Provide the [x, y] coordinate of the cell's center where the given text is located.  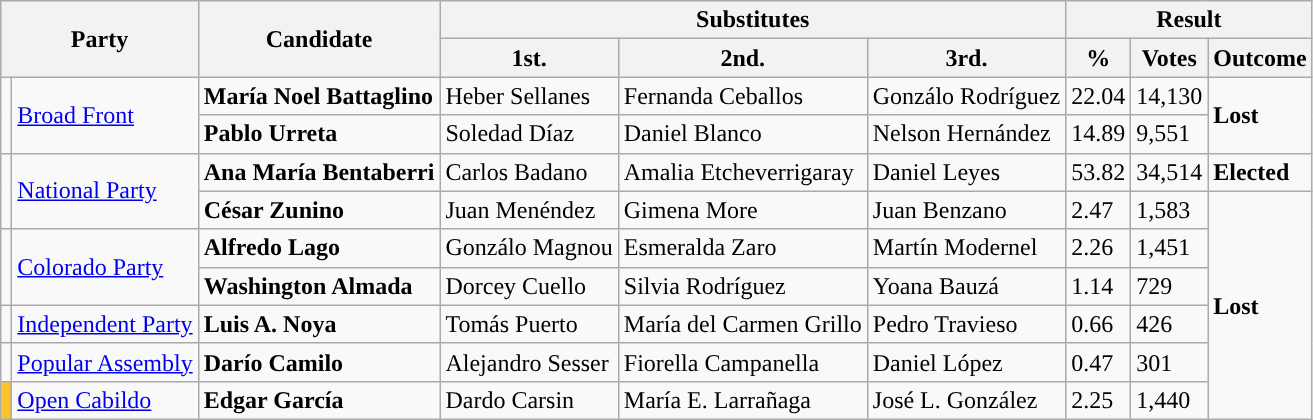
Dorcey Cuello [529, 286]
Gonzálo Rodríguez [966, 96]
Colorado Party [105, 267]
Soledad Díaz [529, 134]
Yoana Bauzá [966, 286]
Nelson Hernández [966, 134]
Ana María Bentaberri [319, 172]
Esmeralda Zaro [742, 248]
César Zunino [319, 210]
Martín Modernel [966, 248]
Amalia Etcheverrigaray [742, 172]
Substitutes [753, 20]
% [1098, 58]
Daniel López [966, 362]
Tomás Puerto [529, 324]
Juan Benzano [966, 210]
Silvia Rodríguez [742, 286]
Votes [1170, 58]
Gimena More [742, 210]
2.47 [1098, 210]
1.14 [1098, 286]
22.04 [1098, 96]
426 [1170, 324]
Washington Almada [319, 286]
Carlos Badano [529, 172]
Pedro Travieso [966, 324]
Luis A. Noya [319, 324]
14.89 [1098, 134]
Dardo Carsin [529, 400]
Pablo Urreta [319, 134]
Daniel Leyes [966, 172]
729 [1170, 286]
0.47 [1098, 362]
María del Carmen Grillo [742, 324]
Alejandro Sesser [529, 362]
Fernanda Ceballos [742, 96]
14,130 [1170, 96]
Darío Camilo [319, 362]
Independent Party [105, 324]
2.26 [1098, 248]
2nd. [742, 58]
Popular Assembly [105, 362]
1,451 [1170, 248]
Juan Menéndez [529, 210]
1st. [529, 58]
9,551 [1170, 134]
1,583 [1170, 210]
53.82 [1098, 172]
María Noel Battaglino [319, 96]
Open Cabildo [105, 400]
3rd. [966, 58]
Edgar García [319, 400]
National Party [105, 191]
Alfredo Lago [319, 248]
Candidate [319, 39]
34,514 [1170, 172]
María E. Larrañaga [742, 400]
301 [1170, 362]
Outcome [1260, 58]
2.25 [1098, 400]
Elected [1260, 172]
Party [100, 39]
1,440 [1170, 400]
José L. González [966, 400]
Gonzálo Magnou [529, 248]
0.66 [1098, 324]
Fiorella Campanella [742, 362]
Daniel Blanco [742, 134]
Result [1189, 20]
Heber Sellanes [529, 96]
Broad Front [105, 115]
